Locate the cell with the specified text and output its (X, Y) center coordinate. 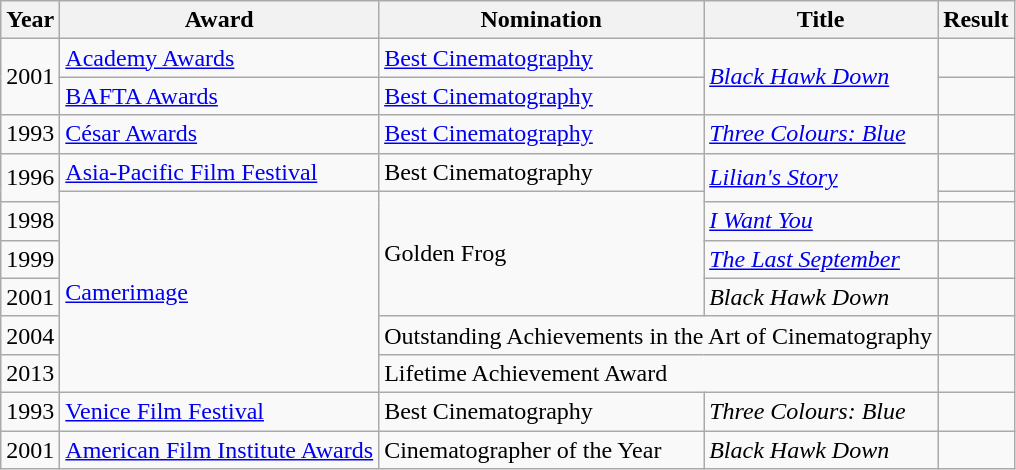
Golden Frog (542, 254)
Lifetime Achievement Award (658, 373)
César Awards (220, 134)
Nomination (542, 20)
1996 (30, 178)
Cinematographer of the Year (542, 449)
Result (976, 20)
Outstanding Achievements in the Art of Cinematography (658, 335)
1998 (30, 221)
Camerimage (220, 292)
I Want You (821, 221)
BAFTA Awards (220, 96)
Venice Film Festival (220, 411)
Title (821, 20)
Asia-Pacific Film Festival (220, 172)
Lilian's Story (821, 178)
2013 (30, 373)
Academy Awards (220, 58)
1999 (30, 259)
Award (220, 20)
2004 (30, 335)
The Last September (821, 259)
American Film Institute Awards (220, 449)
Year (30, 20)
